Extract the [X, Y] coordinate from the center of the cell holding the provided text.  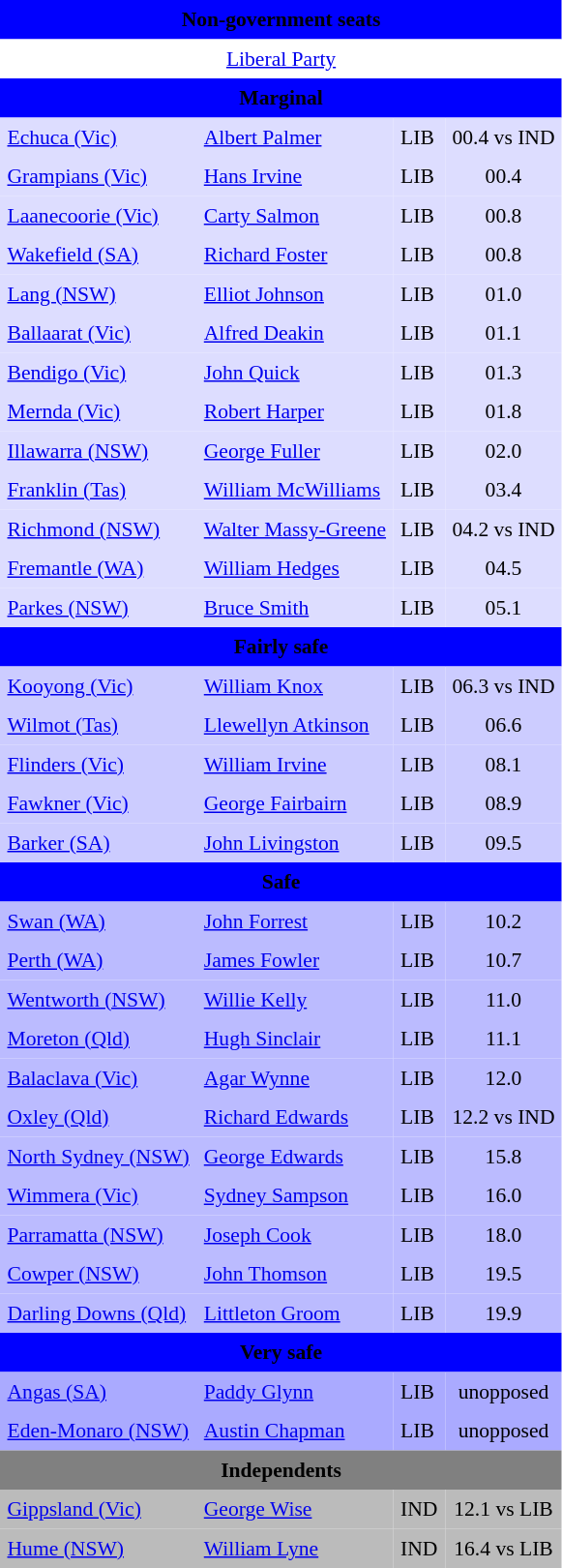
Fairly safe [281, 647]
06.6 [503, 725]
Non-government seats [281, 19]
George Wise [294, 1509]
Oxley (Qld) [99, 1117]
Moreton (Qld) [99, 1039]
John Livingston [294, 842]
03.4 [503, 490]
Illawarra (NSW) [99, 450]
Agar Wynne [294, 1077]
Walter Massy-Greene [294, 528]
Laanecoorie (Vic) [99, 215]
Gippsland (Vic) [99, 1509]
Kooyong (Vic) [99, 685]
Parramatta (NSW) [99, 1234]
Wimmera (Vic) [99, 1195]
Eden-Monaro (NSW) [99, 1431]
Safe [281, 882]
16.0 [503, 1195]
Fremantle (WA) [99, 568]
Wentworth (NSW) [99, 999]
Fawkner (Vic) [99, 803]
12.1 vs LIB [503, 1509]
Flinders (Vic) [99, 764]
James Fowler [294, 960]
00.4 [503, 176]
George Edwards [294, 1156]
Barker (SA) [99, 842]
Paddy Glynn [294, 1391]
01.0 [503, 293]
Richard Foster [294, 255]
Austin Chapman [294, 1431]
Independents [281, 1469]
Mernda (Vic) [99, 411]
Littleton Groom [294, 1312]
George Fuller [294, 450]
Echuca (Vic) [99, 136]
Balaclava (Vic) [99, 1077]
Robert Harper [294, 411]
John Thomson [294, 1274]
Wakefield (SA) [99, 255]
Llewellyn Atkinson [294, 725]
12.0 [503, 1077]
Bendigo (Vic) [99, 372]
06.3 vs IND [503, 685]
00.4 vs IND [503, 136]
10.7 [503, 960]
Hugh Sinclair [294, 1039]
15.8 [503, 1156]
Richard Edwards [294, 1117]
01.3 [503, 372]
William Lyne [294, 1548]
Parkes (NSW) [99, 607]
Darling Downs (Qld) [99, 1312]
10.2 [503, 920]
Cowper (NSW) [99, 1274]
Perth (WA) [99, 960]
Liberal Party [281, 58]
12.2 vs IND [503, 1117]
Albert Palmer [294, 136]
Sydney Sampson [294, 1195]
Grampians (Vic) [99, 176]
Alfred Deakin [294, 333]
North Sydney (NSW) [99, 1156]
John Quick [294, 372]
18.0 [503, 1234]
01.1 [503, 333]
Richmond (NSW) [99, 528]
Angas (SA) [99, 1391]
William Irvine [294, 764]
Ballaarat (Vic) [99, 333]
Elliot Johnson [294, 293]
19.9 [503, 1312]
Hans Irvine [294, 176]
Hume (NSW) [99, 1548]
Lang (NSW) [99, 293]
Carty Salmon [294, 215]
08.9 [503, 803]
Wilmot (Tas) [99, 725]
Marginal [281, 98]
02.0 [503, 450]
09.5 [503, 842]
Joseph Cook [294, 1234]
11.1 [503, 1039]
Swan (WA) [99, 920]
John Forrest [294, 920]
George Fairbairn [294, 803]
19.5 [503, 1274]
08.1 [503, 764]
William Hedges [294, 568]
16.4 vs LIB [503, 1548]
William Knox [294, 685]
04.5 [503, 568]
04.2 vs IND [503, 528]
01.8 [503, 411]
05.1 [503, 607]
Willie Kelly [294, 999]
Very safe [281, 1352]
William McWilliams [294, 490]
11.0 [503, 999]
Bruce Smith [294, 607]
Franklin (Tas) [99, 490]
